Scan for the cell matching the given text and deliver its (X, Y) coordinate at center. 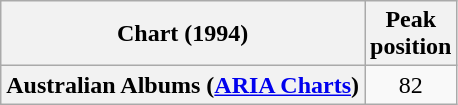
Chart (1994) (183, 34)
Australian Albums (ARIA Charts) (183, 85)
82 (411, 85)
Peakposition (411, 34)
